Find where the given text appears and provide that cell's center as [X, Y] coordinate. 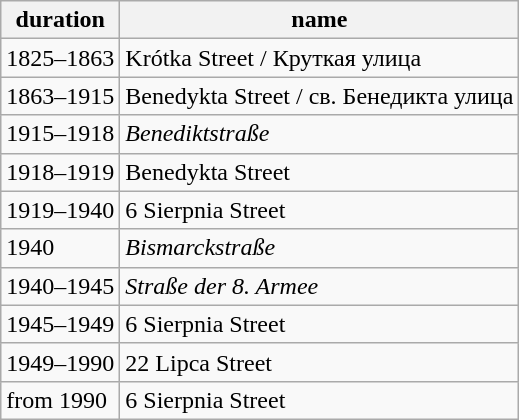
Benedykta Street [320, 172]
1949–1990 [60, 362]
name [320, 20]
Krótka Street / Круткая улица [320, 58]
duration [60, 20]
1918–1919 [60, 172]
Benedykta Street / св. Бенедикта улица [320, 96]
Benediktstraße [320, 134]
1945–1949 [60, 324]
1915–1918 [60, 134]
1940–1945 [60, 286]
Bismarckstraße [320, 248]
Straße der 8. Armee [320, 286]
1919–1940 [60, 210]
22 Lipca Street [320, 362]
1863–1915 [60, 96]
1825–1863 [60, 58]
1940 [60, 248]
from 1990 [60, 400]
